Locate the cell with the specified text and output its (X, Y) center coordinate. 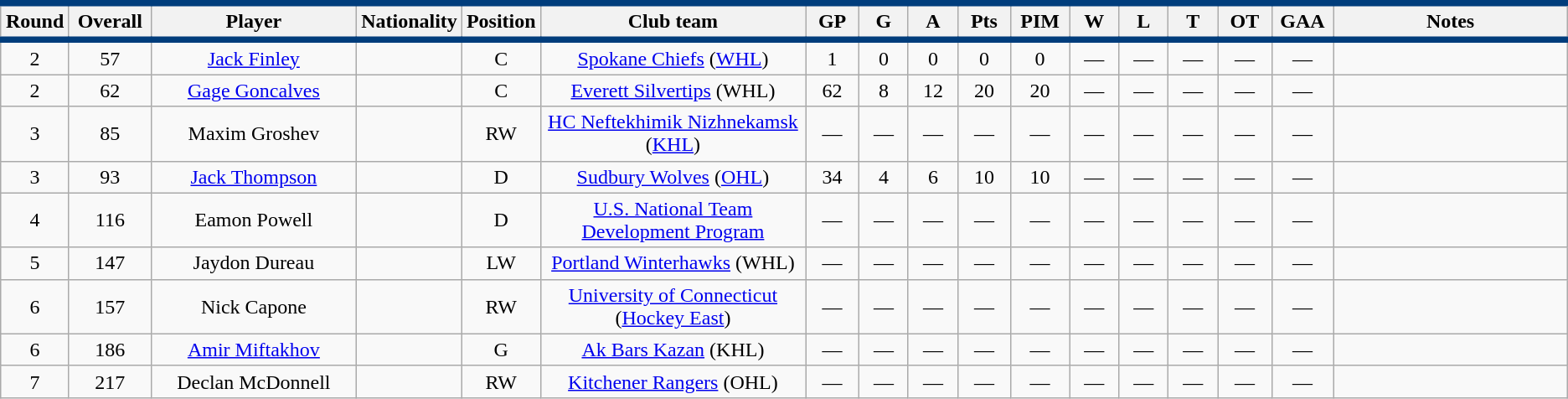
Nationality (410, 22)
Eamon Powell (253, 220)
Declan McDonnell (253, 381)
Maxim Groshev (253, 134)
U.S. National Team Development Program (673, 220)
Position (501, 22)
Player (253, 22)
8 (883, 91)
93 (110, 177)
147 (110, 263)
University of Connecticut (Hockey East) (673, 307)
Gage Goncalves (253, 91)
57 (110, 57)
Portland Winterhawks (WHL) (673, 263)
A (933, 22)
Club team (673, 22)
7 (35, 381)
116 (110, 220)
Ak Bars Kazan (KHL) (673, 350)
Spokane Chiefs (WHL) (673, 57)
157 (110, 307)
Amir Miftakhov (253, 350)
Notes (1451, 22)
Overall (110, 22)
GP (833, 22)
T (1193, 22)
Jaydon Dureau (253, 263)
Sudbury Wolves (OHL) (673, 177)
Kitchener Rangers (OHL) (673, 381)
Pts (983, 22)
5 (35, 263)
HC Neftekhimik Nizhnekamsk (KHL) (673, 134)
186 (110, 350)
Round (35, 22)
Everett Silvertips (WHL) (673, 91)
Nick Capone (253, 307)
LW (501, 263)
PIM (1039, 22)
1 (833, 57)
GAA (1302, 22)
L (1144, 22)
85 (110, 134)
12 (933, 91)
Jack Thompson (253, 177)
34 (833, 177)
OT (1245, 22)
Jack Finley (253, 57)
217 (110, 381)
W (1094, 22)
